Capture the cell that displays the provided text and extract its [x, y] central coordinate. 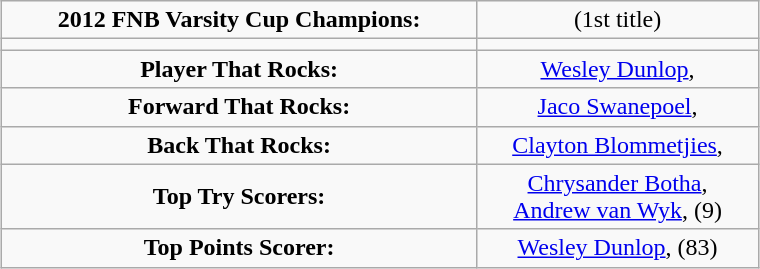
Back That Rocks: [240, 145]
Chrysander Botha, Andrew van Wyk, (9) [618, 196]
Wesley Dunlop, (83) [618, 248]
Top Try Scorers: [240, 196]
Forward That Rocks: [240, 107]
Player That Rocks: [240, 69]
Top Points Scorer: [240, 248]
(1st title) [618, 20]
Clayton Blommetjies, [618, 145]
Wesley Dunlop, [618, 69]
Jaco Swanepoel, [618, 107]
2012 FNB Varsity Cup Champions: [240, 20]
